Extract the [x, y] coordinate from the center of the cell holding the provided text.  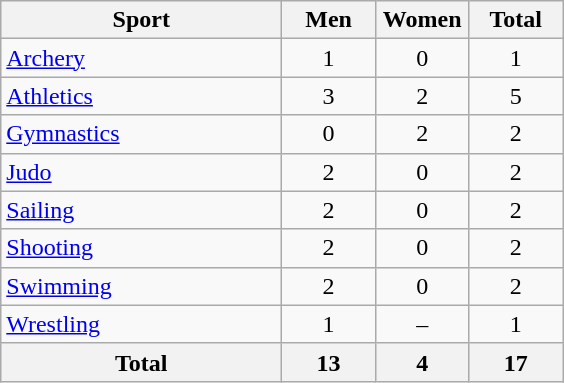
4 [422, 362]
Archery [142, 58]
Shooting [142, 248]
Sport [142, 20]
Gymnastics [142, 134]
3 [329, 96]
Women [422, 20]
5 [516, 96]
Sailing [142, 210]
Swimming [142, 286]
Men [329, 20]
17 [516, 362]
13 [329, 362]
Judo [142, 172]
Wrestling [142, 324]
– [422, 324]
Athletics [142, 96]
